Scan for the cell matching the given text and deliver its [x, y] coordinate at center. 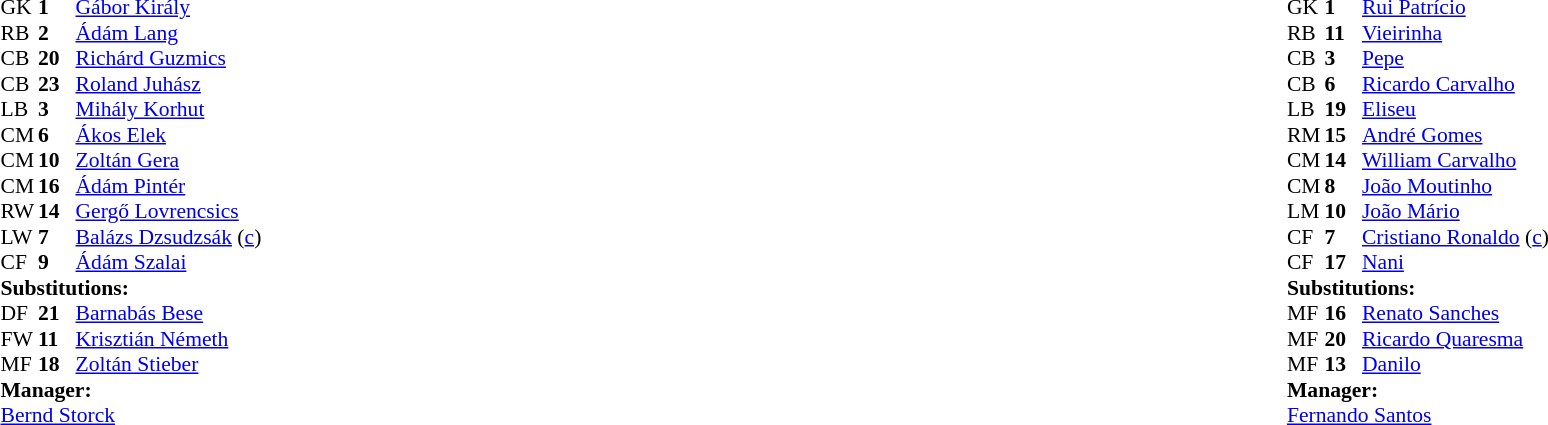
23 [57, 84]
Gergő Lovrencsics [169, 211]
Richárd Guzmics [169, 59]
Substitutions: [130, 288]
Manager: [130, 390]
2 [57, 33]
FW [19, 339]
Ádám Pintér [169, 186]
Ákos Elek [169, 135]
13 [1343, 365]
DF [19, 313]
RW [19, 211]
21 [57, 313]
Krisztián Németh [169, 339]
18 [57, 365]
Balázs Dzsudzsák (c) [169, 237]
17 [1343, 263]
Barnabás Bese [169, 313]
19 [1343, 109]
RM [1306, 135]
Ádám Szalai [169, 263]
LW [19, 237]
LM [1306, 211]
Ádám Lang [169, 33]
15 [1343, 135]
Roland Juhász [169, 84]
Zoltán Stieber [169, 365]
8 [1343, 186]
9 [57, 263]
Zoltán Gera [169, 161]
Mihály Korhut [169, 109]
